Determine the (X, Y) coordinate at the center of the cell enclosing the given text.  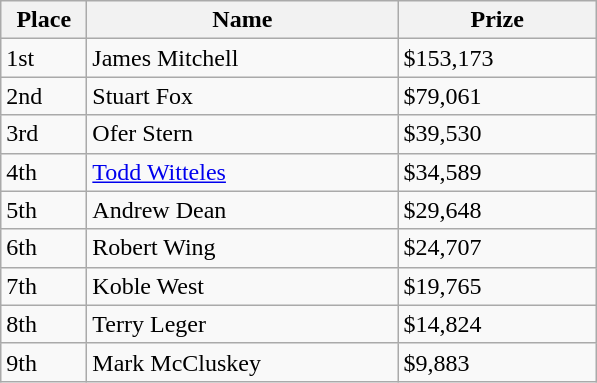
$39,530 (498, 134)
Prize (498, 20)
$24,707 (498, 248)
Mark McCluskey (242, 362)
$34,589 (498, 172)
Place (44, 20)
9th (44, 362)
Robert Wing (242, 248)
4th (44, 172)
7th (44, 286)
3rd (44, 134)
James Mitchell (242, 58)
Koble West (242, 286)
Stuart Fox (242, 96)
8th (44, 324)
$29,648 (498, 210)
$9,883 (498, 362)
Name (242, 20)
Todd Witteles (242, 172)
$153,173 (498, 58)
2nd (44, 96)
Ofer Stern (242, 134)
6th (44, 248)
5th (44, 210)
$79,061 (498, 96)
Terry Leger (242, 324)
$19,765 (498, 286)
$14,824 (498, 324)
Andrew Dean (242, 210)
1st (44, 58)
